Identify which cell holds the provided text, then report its [x, y] central coordinate. 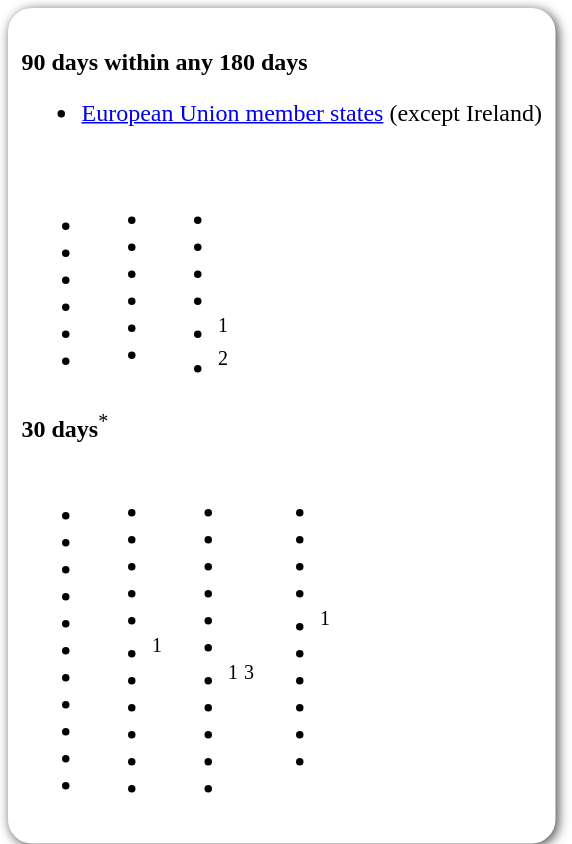
12 [192, 280]
1 3 [212, 636]
90 days within any 180 days European Union member states (except Ireland) 12 30 days* 1 1 3 1 [282, 426]
